Extract the [X, Y] coordinate from the center of the cell holding the provided text.  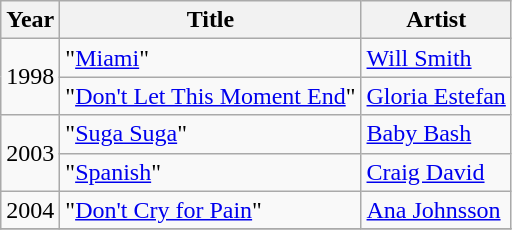
"Spanish" [210, 172]
Craig David [436, 172]
Ana Johnsson [436, 210]
Gloria Estefan [436, 96]
Will Smith [436, 58]
"Don't Let This Moment End" [210, 96]
Artist [436, 20]
1998 [30, 77]
Title [210, 20]
"Miami" [210, 58]
Baby Bash [436, 134]
Year [30, 20]
"Don't Cry for Pain" [210, 210]
2004 [30, 210]
2003 [30, 153]
"Suga Suga" [210, 134]
